From the cell containing the given text, extract its center point as (x, y) coordinate. 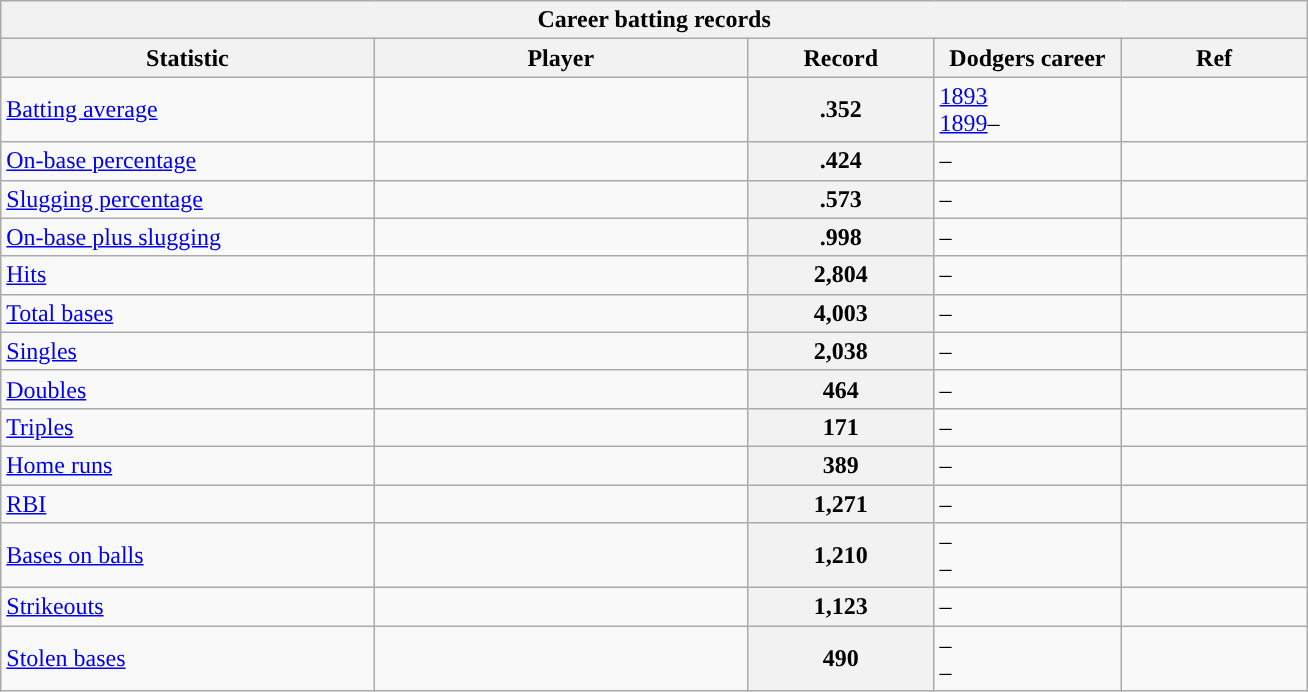
Ref (1214, 58)
Strikeouts (188, 607)
Player (560, 58)
2,038 (840, 351)
.424 (840, 161)
Total bases (188, 313)
Record (840, 58)
.352 (840, 110)
171 (840, 427)
4,003 (840, 313)
389 (840, 465)
Home runs (188, 465)
Triples (188, 427)
Batting average (188, 110)
Bases on balls (188, 556)
1,123 (840, 607)
Stolen bases (188, 658)
.573 (840, 199)
1,271 (840, 503)
490 (840, 658)
Slugging percentage (188, 199)
18931899– (1028, 110)
Dodgers career (1028, 58)
Doubles (188, 389)
.998 (840, 237)
Career batting records (654, 20)
RBI (188, 503)
On-base plus slugging (188, 237)
2,804 (840, 275)
464 (840, 389)
Singles (188, 351)
Hits (188, 275)
1,210 (840, 556)
Statistic (188, 58)
On-base percentage (188, 161)
